Capture the cell that displays the provided text and extract its [X, Y] central coordinate. 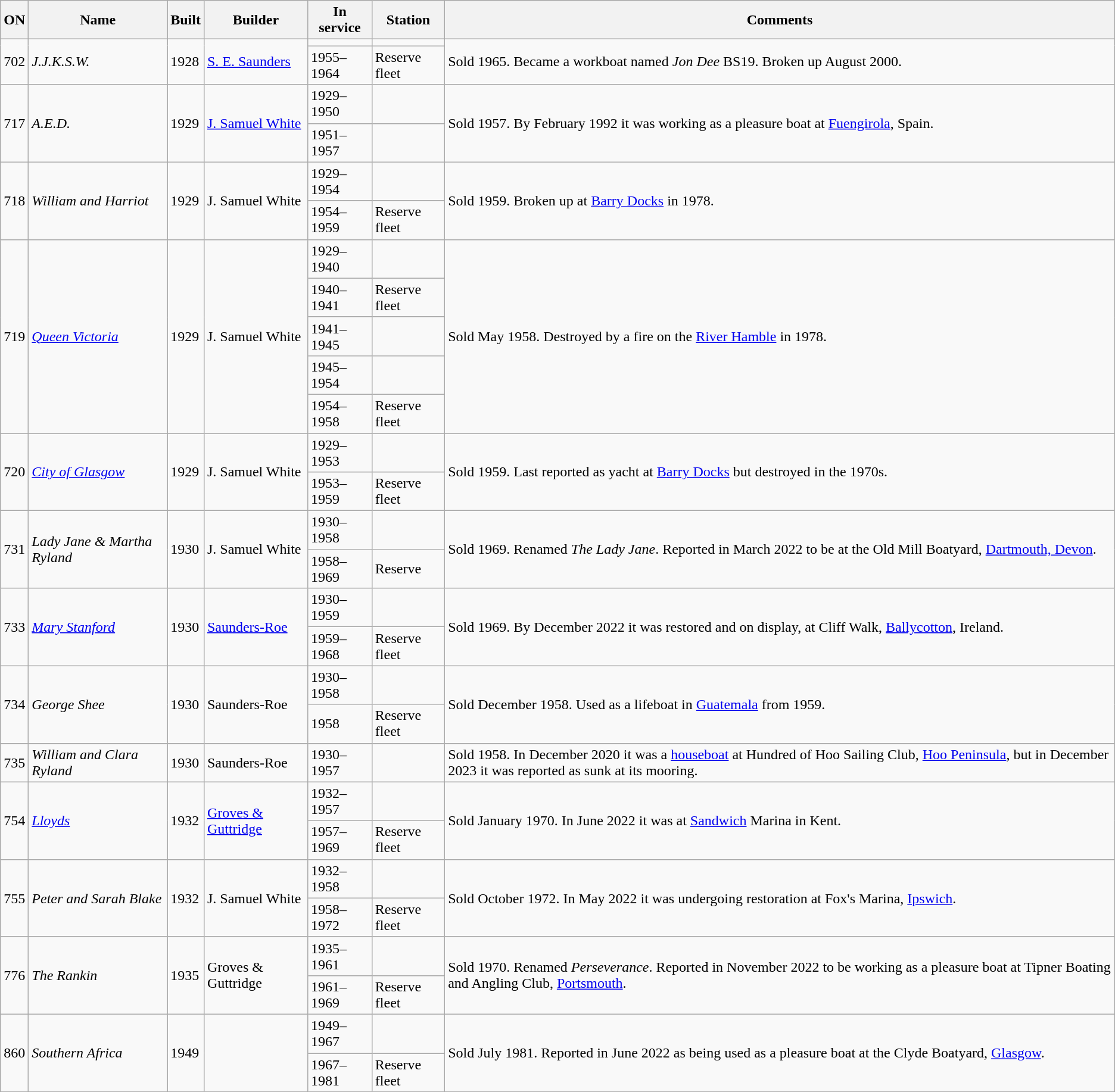
1953–1959 [340, 492]
1954–1958 [340, 413]
Sold May 1958. Destroyed by a fire on the River Hamble in 1978. [780, 336]
Southern Africa [98, 1053]
City of Glasgow [98, 472]
1958–1972 [340, 917]
720 [14, 472]
734 [14, 704]
1929–1953 [340, 453]
1929–1950 [340, 104]
1959–1968 [340, 647]
1949–1967 [340, 1034]
776 [14, 975]
1929–1954 [340, 181]
Peter and Sarah Blake [98, 898]
1935 [186, 975]
1958 [340, 724]
S. E. Saunders [256, 62]
702 [14, 62]
Sold 1959. Last reported as yacht at Barry Docks but destroyed in the 1970s. [780, 472]
1932–1957 [340, 801]
860 [14, 1053]
Sold 1959. Broken up at Barry Docks in 1978. [780, 201]
Station [408, 20]
1954–1959 [340, 220]
735 [14, 762]
754 [14, 820]
731 [14, 550]
Name [98, 20]
1932–1958 [340, 879]
Sold 1965. Became a workboat named Jon Dee BS19. Broken up August 2000. [780, 62]
Builder [256, 20]
William and Harriot [98, 201]
Queen Victoria [98, 336]
Sold October 1972. In May 2022 it was undergoing restoration at Fox's Marina, Ipswich. [780, 898]
755 [14, 898]
1951–1957 [340, 143]
1955–1964 [340, 65]
1928 [186, 62]
1940–1941 [340, 298]
1957–1969 [340, 840]
Sold July 1981. Reported in June 2022 as being used as a pleasure boat at the Clyde Boatyard, Glasgow. [780, 1053]
A.E.D. [98, 123]
719 [14, 336]
J.J.K.S.W. [98, 62]
Sold 1970. Renamed Perseverance. Reported in November 2022 to be working as a pleasure boat at Tipner Boating and Angling Club, Portsmouth. [780, 975]
717 [14, 123]
Sold 1957. By February 1992 it was working as a pleasure boat at Fuengirola, Spain. [780, 123]
Mary Stanford [98, 627]
Sold 1969. Renamed The Lady Jane. Reported in March 2022 to be at the Old Mill Boatyard, Dartmouth, Devon. [780, 550]
1945–1954 [340, 375]
733 [14, 627]
Sold January 1970. In June 2022 it was at Sandwich Marina in Kent. [780, 820]
Built [186, 20]
1967–1981 [340, 1072]
Reserve [408, 569]
ON [14, 20]
1941–1945 [340, 336]
In service [340, 20]
Lady Jane & Martha Ryland [98, 550]
1958–1969 [340, 569]
Sold December 1958. Used as a lifeboat in Guatemala from 1959. [780, 704]
William and Clara Ryland [98, 762]
1930–1957 [340, 762]
The Rankin [98, 975]
Lloyds [98, 820]
1949 [186, 1053]
1961–1969 [340, 994]
718 [14, 201]
George Shee [98, 704]
Sold 1969. By December 2022 it was restored and on display, at Cliff Walk, Ballycotton, Ireland. [780, 627]
Comments [780, 20]
1930–1959 [340, 607]
1935–1961 [340, 956]
1929–1940 [340, 258]
